Extract the [x, y] coordinate from the center of the cell holding the provided text.  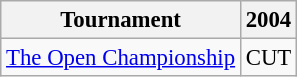
2004 [268, 20]
The Open Championship [121, 58]
Tournament [121, 20]
CUT [268, 58]
